Extract the [x, y] coordinate from the center of the cell holding the provided text.  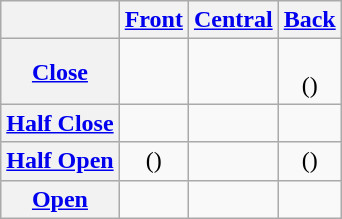
Back [310, 20]
Half Close [60, 123]
Open [60, 199]
Front [154, 20]
Half Open [60, 161]
Close [60, 72]
Central [233, 20]
